Find where the given text appears and provide that cell's center as [X, Y] coordinate. 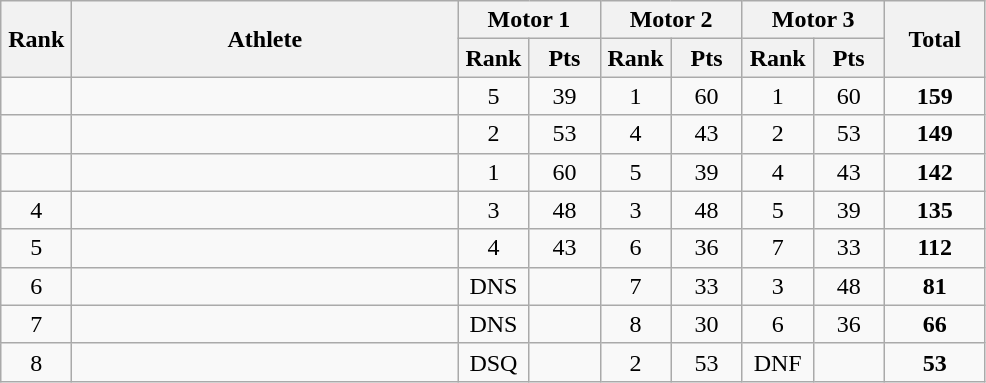
Total [934, 39]
Motor 2 [671, 20]
30 [706, 324]
DNF [778, 362]
Motor 1 [529, 20]
66 [934, 324]
81 [934, 286]
135 [934, 210]
112 [934, 248]
Athlete [265, 39]
DSQ [494, 362]
Motor 3 [813, 20]
149 [934, 134]
142 [934, 172]
159 [934, 96]
